From the cell containing the given text, extract its center point as (X, Y) coordinate. 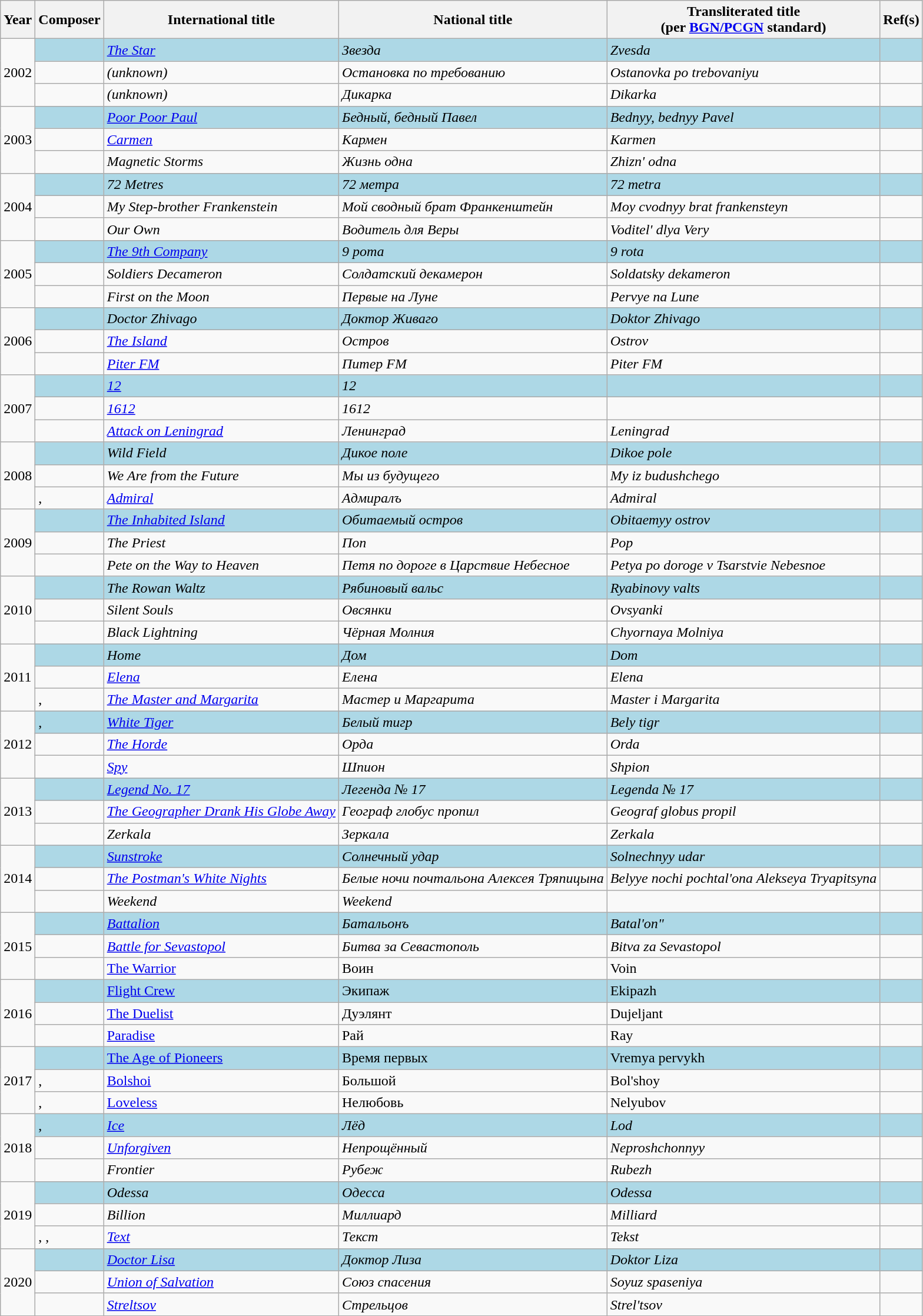
Текст (473, 1237)
Ekipazh (743, 991)
Ref(s) (901, 20)
Doctor Zhivago (221, 319)
72 Metres (221, 184)
Остров (473, 341)
2018 (18, 1148)
Karmen (743, 139)
Orda (743, 745)
Battle for Sevastopol (221, 946)
Chyornaya Molniya (743, 632)
2012 (18, 745)
Рай (473, 1036)
International title (221, 20)
My Step-brother Frankenstein (221, 207)
Union of Salvation (221, 1282)
Солнечный удар (473, 856)
The Horde (221, 745)
Экипаж (473, 991)
Dom (743, 655)
Орда (473, 745)
Legenda № 17 (743, 789)
Nelyubov (743, 1103)
Dujeljant (743, 1013)
White Tiger (221, 722)
Битва за Севастополь (473, 946)
Lod (743, 1125)
Milliard (743, 1215)
Composer (69, 20)
2007 (18, 408)
Year (18, 20)
National title (473, 20)
The Postman's White Nights (221, 879)
The Duelist (221, 1013)
Ryabinovy valts (743, 587)
The Age of Pioneers (221, 1058)
Bednyy, bednyy Pavel (743, 117)
Unforgiven (221, 1148)
Sunstroke (221, 856)
Дикарка (473, 95)
Soldatsky dekameron (743, 274)
Vremya pervykh (743, 1058)
Питер FM (473, 364)
2020 (18, 1282)
My iz budushchego (743, 476)
72 metra (743, 184)
Legend No. 17 (221, 789)
Водитель для Веры (473, 229)
Streltsov (221, 1304)
Чёрная Молния (473, 632)
Мы из будущего (473, 476)
Silent Souls (221, 610)
The Warrior (221, 968)
Leningrad (743, 431)
Бедный, бедный Павел (473, 117)
Воин (473, 968)
Zhizn' odna (743, 162)
Billion (221, 1215)
Rubezh (743, 1170)
Союз спасения (473, 1282)
Bol'shoy (743, 1081)
2010 (18, 610)
First on the Moon (221, 296)
Doktor Liza (743, 1259)
72 метра (473, 184)
Рябиновый вальс (473, 587)
Зеркала (473, 834)
Obitaemyy ostrov (743, 520)
Доктор Лиза (473, 1259)
Нелюбовь (473, 1103)
The 9th Company (221, 251)
Одесса (473, 1192)
Географ глобус пропил (473, 812)
Belyye nochi pochtal'ona Alekseya Tryapitsyna (743, 879)
Ovsyanki (743, 610)
Moy cvodnyy brat frankensteyn (743, 207)
Strel'tsov (743, 1304)
Pop (743, 543)
, , (69, 1237)
Wild Field (221, 453)
Voin (743, 968)
Bolshoi (221, 1081)
2006 (18, 341)
Zvesda (743, 50)
Ostanovka po trebovaniyu (743, 72)
Елена (473, 677)
Лёд (473, 1125)
Батальонъ (473, 923)
Battalion (221, 923)
The Inhabited Island (221, 520)
Время первых (473, 1058)
Poor Poor Paul (221, 117)
The Star (221, 50)
Непрощённый (473, 1148)
2014 (18, 879)
Адмиралъ (473, 498)
The Island (221, 341)
The Rowan Waltz (221, 587)
The Master and Margarita (221, 700)
Ray (743, 1036)
Белый тигр (473, 722)
Pete on the Way to Heaven (221, 565)
Шпион (473, 767)
Spy (221, 767)
2011 (18, 677)
Доктор Живаго (473, 319)
Bely tigr (743, 722)
Стрельцов (473, 1304)
Dikarka (743, 95)
Home (221, 655)
Мастер и Маргарита (473, 700)
Солдатский декамерон (473, 274)
Ice (221, 1125)
Magnetic Storms (221, 162)
Мой сводный брат Франкенштейн (473, 207)
9 rota (743, 251)
Neproshchonnyy (743, 1148)
Paradise (221, 1036)
Doktor Zhivago (743, 319)
Дикое поле (473, 453)
Master i Margarita (743, 700)
2009 (18, 543)
Shpion (743, 767)
Carmen (221, 139)
Звезда (473, 50)
2008 (18, 476)
Voditel' dlya Very (743, 229)
Loveless (221, 1103)
2013 (18, 812)
2004 (18, 207)
Овсянки (473, 610)
Ленинград (473, 431)
Attack on Leningrad (221, 431)
2019 (18, 1215)
2016 (18, 1013)
Batal'on" (743, 923)
Миллиард (473, 1215)
The Geographer Drank His Globe Away (221, 812)
Обитаемый остров (473, 520)
Pervye na Lune (743, 296)
The Priest (221, 543)
Geograf globus propil (743, 812)
Transliterated title(per BGN/PCGN standard) (743, 20)
Flight Crew (221, 991)
Tekst (743, 1237)
Большой (473, 1081)
9 рота (473, 251)
Soyuz spaseniya (743, 1282)
Ostrov (743, 341)
Text (221, 1237)
Black Lightning (221, 632)
Кармен (473, 139)
Our Own (221, 229)
Петя по дороге в Царствие Небесное (473, 565)
Soldiers Decameron (221, 274)
Остановка по требованию (473, 72)
Поп (473, 543)
Solnechnyy udar (743, 856)
2003 (18, 139)
Дуэлянт (473, 1013)
2015 (18, 946)
Bitva za Sevastopol (743, 946)
Dikoe pole (743, 453)
2005 (18, 274)
Первые на Луне (473, 296)
Легенда № 17 (473, 789)
2017 (18, 1081)
Frontier (221, 1170)
Белые ночи почтальона Алексея Тряпицына (473, 879)
Doctor Lisa (221, 1259)
Жизнь одна (473, 162)
Petya po doroge v Tsarstvie Nebesnoe (743, 565)
Рубеж (473, 1170)
2002 (18, 72)
We Are from the Future (221, 476)
Дом (473, 655)
